Capture the cell that displays the provided text and extract its (X, Y) central coordinate. 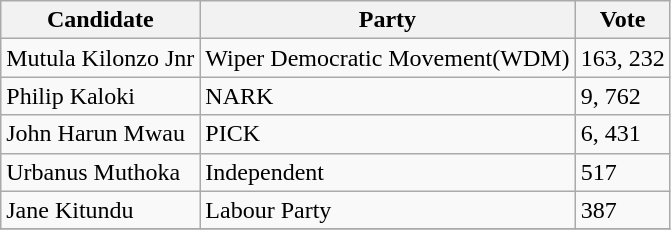
Wiper Democratic Movement(WDM) (388, 58)
9, 762 (622, 96)
Urbanus Muthoka (100, 172)
Candidate (100, 20)
387 (622, 210)
John Harun Mwau (100, 134)
Labour Party (388, 210)
NARK (388, 96)
Independent (388, 172)
Philip Kaloki (100, 96)
PICK (388, 134)
517 (622, 172)
Party (388, 20)
Jane Kitundu (100, 210)
Vote (622, 20)
163, 232 (622, 58)
Mutula Kilonzo Jnr (100, 58)
6, 431 (622, 134)
